Return [X, Y] of the center of cell containing provided text 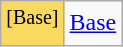
Base [93, 24]
[Base] [32, 24]
